Locate the cell with the specified text and output its [X, Y] center coordinate. 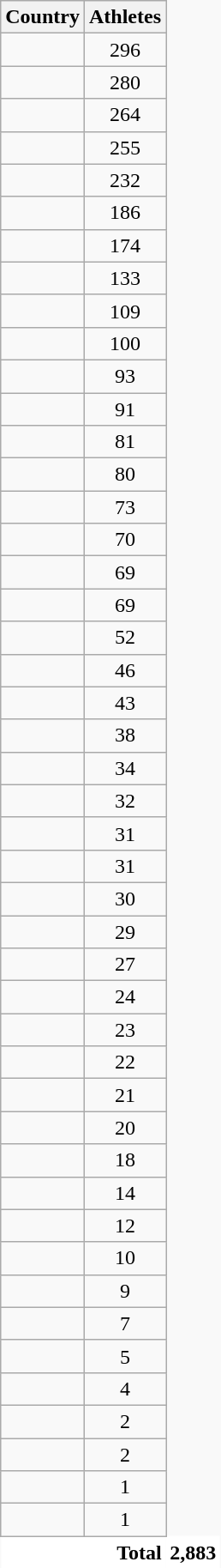
296 [125, 50]
30 [125, 899]
73 [125, 507]
133 [125, 278]
29 [125, 931]
5 [125, 1356]
38 [125, 736]
255 [125, 148]
109 [125, 311]
32 [125, 801]
232 [125, 180]
10 [125, 1258]
70 [125, 540]
9 [125, 1291]
12 [125, 1226]
4 [125, 1389]
52 [125, 638]
Country [43, 17]
46 [125, 670]
Athletes [125, 17]
91 [125, 409]
43 [125, 703]
81 [125, 442]
2,883 [194, 1552]
22 [125, 1062]
21 [125, 1095]
7 [125, 1323]
23 [125, 1030]
80 [125, 475]
14 [125, 1193]
280 [125, 82]
264 [125, 115]
93 [125, 376]
18 [125, 1160]
24 [125, 997]
174 [125, 245]
20 [125, 1128]
27 [125, 965]
186 [125, 213]
Total [84, 1552]
100 [125, 343]
34 [125, 768]
